Detect which cell encompasses the target text, then output its [X, Y] center coordinate. 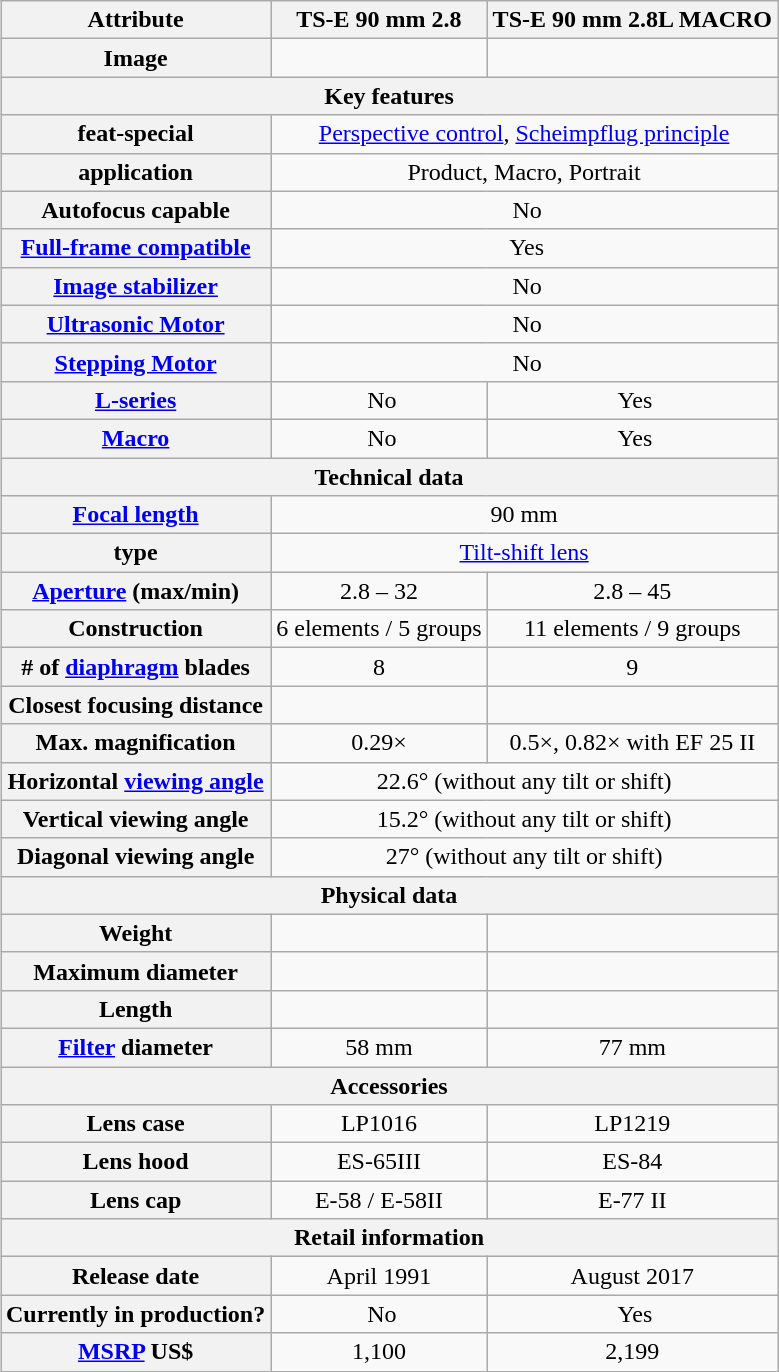
90 mm [524, 515]
Length [135, 1009]
22.6° (without any tilt or shift) [524, 781]
Lens hood [135, 1162]
9 [632, 667]
# of diaphragm blades [135, 667]
Focal length [135, 515]
0.29× [379, 743]
Full-frame compatible [135, 248]
Stepping Motor [135, 362]
Release date [135, 1276]
April 1991 [379, 1276]
Accessories [388, 1085]
Autofocus capable [135, 210]
TS-E 90 mm 2.8L MACRO [632, 20]
Key features [388, 96]
Filter diameter [135, 1047]
E-58 / E-58II [379, 1200]
Tilt-shift lens [524, 553]
LP1016 [379, 1124]
Attribute [135, 20]
2,199 [632, 1352]
11 elements / 9 groups [632, 629]
Vertical viewing angle [135, 819]
Horizontal viewing angle [135, 781]
2.8 – 32 [379, 591]
Perspective control, Scheimpflug principle [524, 134]
Aperture (max/min) [135, 591]
Image [135, 58]
type [135, 553]
Retail information [388, 1238]
Closest focusing distance [135, 705]
Image stabilizer [135, 286]
2.8 – 45 [632, 591]
feat-special [135, 134]
application [135, 172]
Lens case [135, 1124]
L-series [135, 400]
Currently in production? [135, 1314]
Lens cap [135, 1200]
Macro [135, 438]
Ultrasonic Motor [135, 324]
Weight [135, 933]
Product, Macro, Portrait [524, 172]
Technical data [388, 477]
Maximum diameter [135, 971]
MSRP US$ [135, 1352]
58 mm [379, 1047]
LP1219 [632, 1124]
TS-E 90 mm 2.8 [379, 20]
E-77 II [632, 1200]
15.2° (without any tilt or shift) [524, 819]
77 mm [632, 1047]
8 [379, 667]
27° (without any tilt or shift) [524, 857]
Construction [135, 629]
ES-84 [632, 1162]
Diagonal viewing angle [135, 857]
Physical data [388, 895]
August 2017 [632, 1276]
6 elements / 5 groups [379, 629]
ES-65III [379, 1162]
0.5×, 0.82× with EF 25 II [632, 743]
Max. magnification [135, 743]
1,100 [379, 1352]
